Extract the [X, Y] coordinate from the center of the cell holding the provided text.  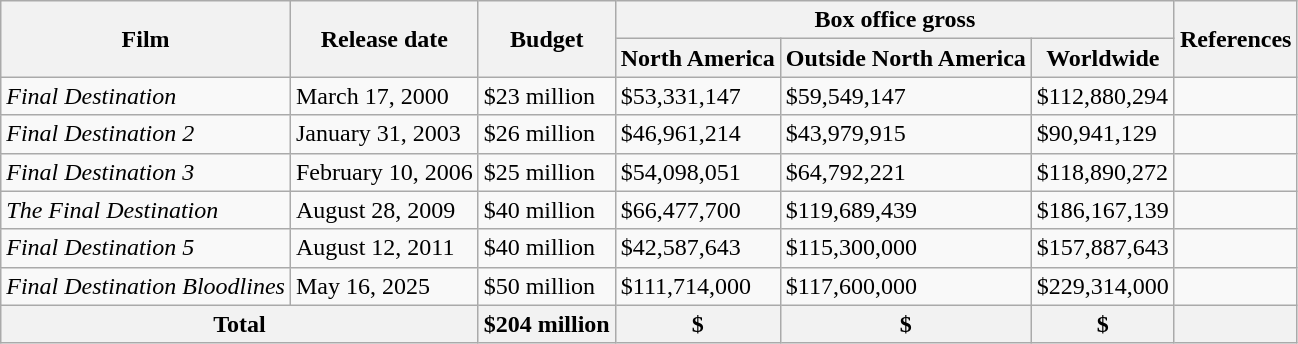
$119,689,439 [906, 210]
References [1236, 39]
Final Destination [146, 96]
Total [240, 324]
March 17, 2000 [384, 96]
January 31, 2003 [384, 134]
$118,890,272 [1102, 172]
The Final Destination [146, 210]
$186,167,139 [1102, 210]
Release date [384, 39]
$46,961,214 [698, 134]
$90,941,129 [1102, 134]
$50 million [546, 286]
$117,600,000 [906, 286]
Outside North America [906, 58]
February 10, 2006 [384, 172]
Film [146, 39]
May 16, 2025 [384, 286]
Budget [546, 39]
$59,549,147 [906, 96]
$112,880,294 [1102, 96]
Box office gross [894, 20]
$25 million [546, 172]
$42,587,643 [698, 248]
$26 million [546, 134]
$204 million [546, 324]
$66,477,700 [698, 210]
$111,714,000 [698, 286]
Final Destination 5 [146, 248]
$53,331,147 [698, 96]
$229,314,000 [1102, 286]
August 28, 2009 [384, 210]
Final Destination 3 [146, 172]
$64,792,221 [906, 172]
$157,887,643 [1102, 248]
$23 million [546, 96]
Final Destination 2 [146, 134]
$54,098,051 [698, 172]
$43,979,915 [906, 134]
North America [698, 58]
Final Destination Bloodlines [146, 286]
$115,300,000 [906, 248]
Worldwide [1102, 58]
August 12, 2011 [384, 248]
